Return the [x, y] coordinate for the center point of the cell that contains the specified text.  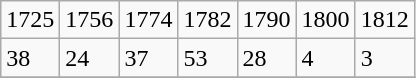
24 [90, 58]
53 [208, 58]
4 [326, 58]
28 [266, 58]
1812 [384, 20]
38 [30, 58]
1756 [90, 20]
37 [148, 58]
3 [384, 58]
1725 [30, 20]
1774 [148, 20]
1790 [266, 20]
1800 [326, 20]
1782 [208, 20]
